From the cell containing the given text, extract its center point as (x, y) coordinate. 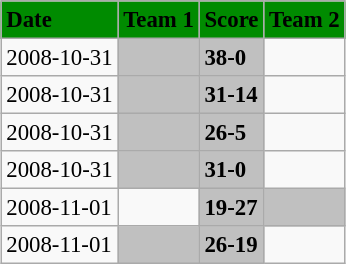
31-0 (232, 170)
26-5 (232, 133)
Team 1 (158, 20)
38-0 (232, 57)
Team 2 (304, 20)
Score (232, 20)
31-14 (232, 95)
Date (60, 20)
26-19 (232, 245)
19-27 (232, 208)
